From the cell containing the given text, extract its center point as [X, Y] coordinate. 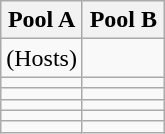
(Hosts) [42, 58]
Pool B [123, 20]
Pool A [42, 20]
